Return the (X, Y) coordinate for the center point of the cell that contains the specified text.  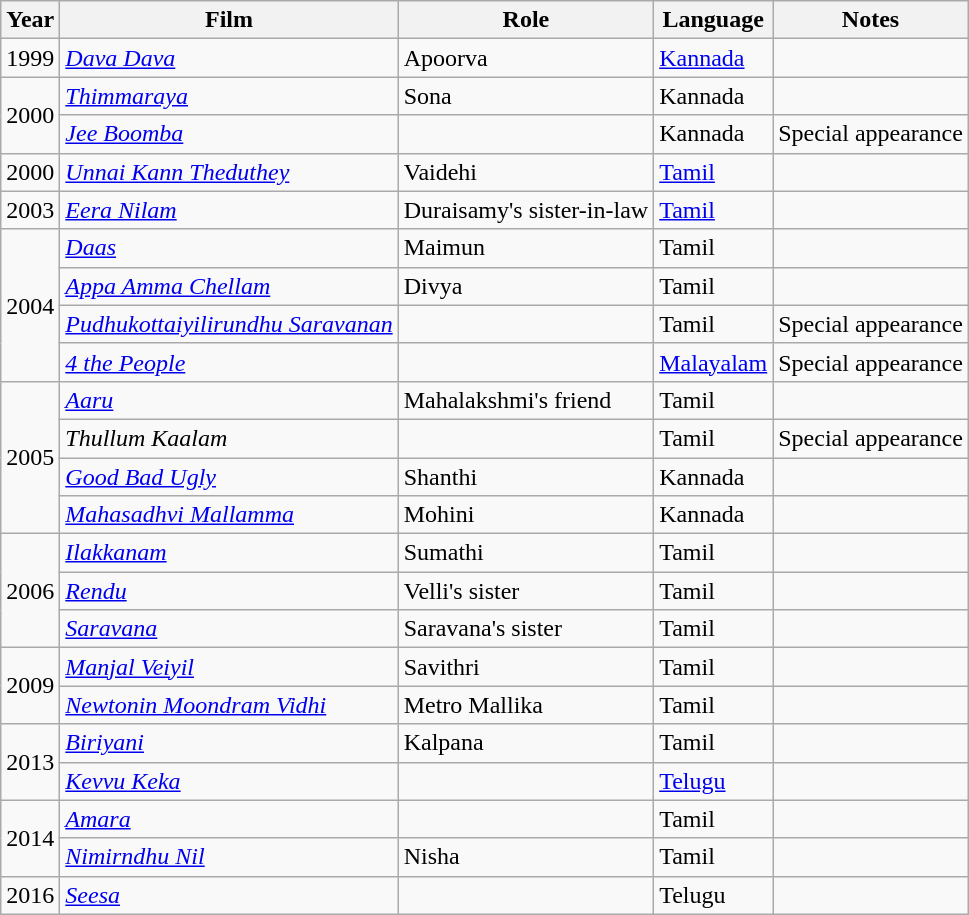
Velli's sister (526, 591)
Vaidehi (526, 172)
Maimun (526, 248)
Savithri (526, 667)
Sumathi (526, 553)
Divya (526, 286)
Mahasadhvi Mallamma (229, 515)
Sona (526, 96)
2009 (30, 686)
1999 (30, 58)
2003 (30, 210)
2016 (30, 895)
Film (229, 20)
Duraisamy's sister-in-law (526, 210)
2014 (30, 838)
Rendu (229, 591)
Daas (229, 248)
Dava Dava (229, 58)
Eera Nilam (229, 210)
Aaru (229, 400)
Mohini (526, 515)
Pudhukottaiyilirundhu Saravanan (229, 324)
Seesa (229, 895)
Newtonin Moondram Vidhi (229, 705)
Mahalakshmi's friend (526, 400)
Year (30, 20)
2005 (30, 457)
Metro Mallika (526, 705)
Saravana's sister (526, 629)
Role (526, 20)
Good Bad Ugly (229, 477)
Thimmaraya (229, 96)
Biriyani (229, 743)
Notes (871, 20)
Amara (229, 819)
Kalpana (526, 743)
4 the People (229, 362)
2013 (30, 762)
Saravana (229, 629)
2006 (30, 591)
Jee Boomba (229, 134)
Ilakkanam (229, 553)
Kevvu Keka (229, 781)
2004 (30, 305)
Manjal Veiyil (229, 667)
Unnai Kann Theduthey (229, 172)
Nimirndhu Nil (229, 857)
Appa Amma Chellam (229, 286)
Shanthi (526, 477)
Nisha (526, 857)
Thullum Kaalam (229, 438)
Apoorva (526, 58)
Malayalam (714, 362)
Language (714, 20)
